Locate the cell with the specified text and output its [X, Y] center coordinate. 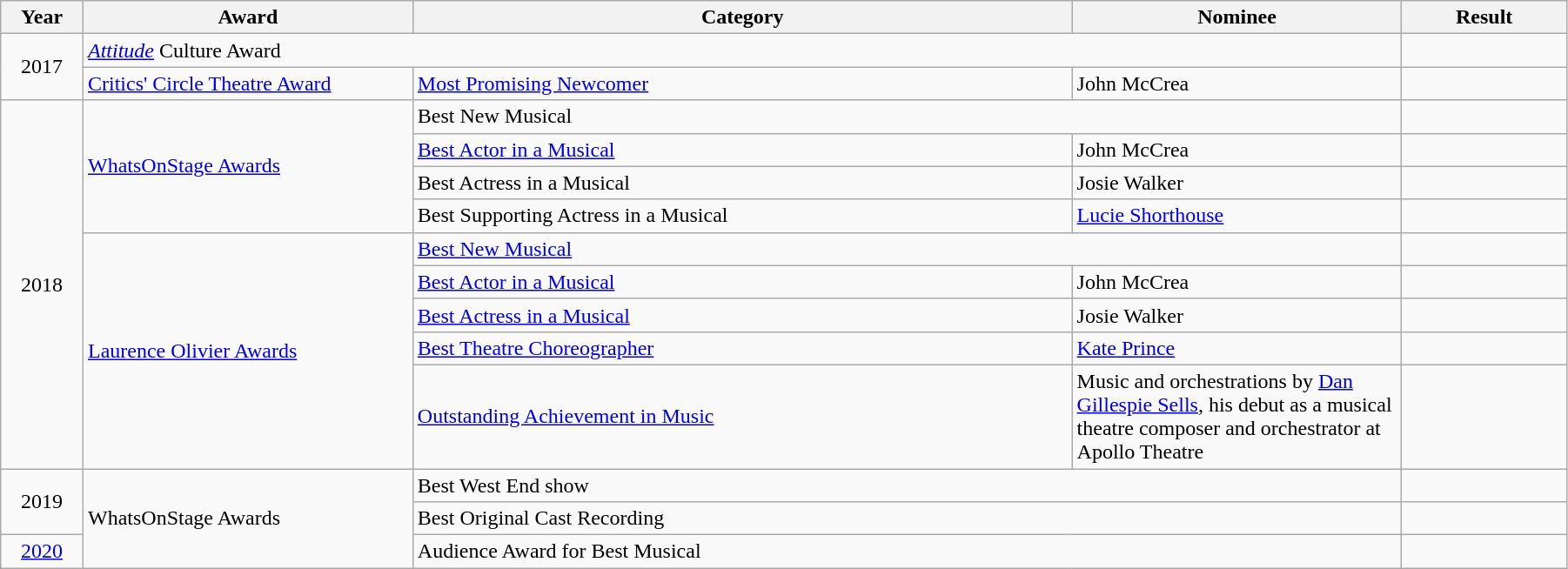
Category [742, 17]
Lucie Shorthouse [1237, 216]
Outstanding Achievement in Music [742, 416]
Best West End show [907, 485]
2019 [42, 501]
2020 [42, 552]
2017 [42, 67]
Most Promising Newcomer [742, 84]
Result [1484, 17]
2018 [42, 284]
Best Original Cast Recording [907, 519]
Audience Award for Best Musical [907, 552]
Kate Prince [1237, 348]
Award [247, 17]
Nominee [1237, 17]
Critics' Circle Theatre Award [247, 84]
Best Supporting Actress in a Musical [742, 216]
Attitude Culture Award [741, 50]
Best Theatre Choreographer [742, 348]
Year [42, 17]
Laurence Olivier Awards [247, 350]
Music and orchestrations by Dan Gillespie Sells, his debut as a musical theatre composer and orchestrator at Apollo Theatre [1237, 416]
